Provide the [x, y] coordinate of the cell's center where the given text is located.  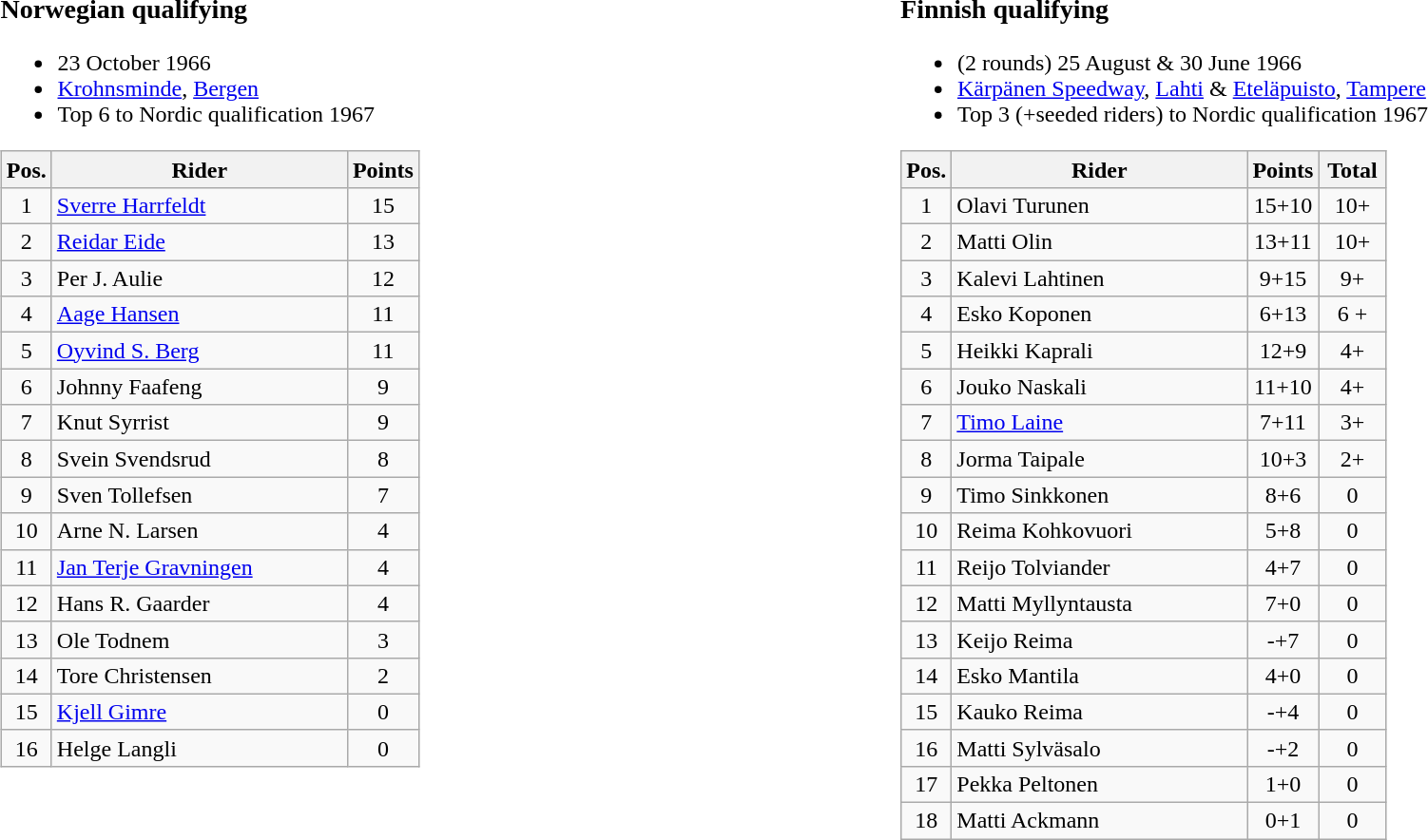
Reijo Tolviander [1099, 567]
Esko Koponen [1099, 315]
Total [1352, 169]
Sven Tollefsen [200, 495]
8+6 [1283, 495]
Hans R. Gaarder [200, 603]
13+11 [1283, 242]
Olavi Turunen [1099, 205]
Tore Christensen [200, 676]
6+13 [1283, 315]
Timo Laine [1099, 423]
12+9 [1283, 351]
Matti Olin [1099, 242]
9+ [1352, 278]
Matti Sylväsalo [1099, 748]
18 [926, 821]
Arne N. Larsen [200, 531]
11+10 [1283, 387]
7+11 [1283, 423]
3+ [1352, 423]
5+8 [1283, 531]
Reidar Eide [200, 242]
1+0 [1283, 784]
Svein Svendsrud [200, 459]
Jorma Taipale [1099, 459]
Pekka Peltonen [1099, 784]
Kalevi Lahtinen [1099, 278]
Oyvind S. Berg [200, 351]
-+4 [1283, 712]
Matti Myllyntausta [1099, 603]
Sverre Harrfeldt [200, 205]
Heikki Kaprali [1099, 351]
Aage Hansen [200, 315]
0+1 [1283, 821]
Reima Kohkovuori [1099, 531]
Keijo Reima [1099, 640]
15+10 [1283, 205]
Jouko Naskali [1099, 387]
4+0 [1283, 676]
Jan Terje Gravningen [200, 567]
17 [926, 784]
7+0 [1283, 603]
Kjell Gimre [200, 712]
Kauko Reima [1099, 712]
6 + [1352, 315]
4+7 [1283, 567]
Esko Mantila [1099, 676]
Knut Syrrist [200, 423]
Helge Langli [200, 748]
Per J. Aulie [200, 278]
-+2 [1283, 748]
Johnny Faafeng [200, 387]
Matti Ackmann [1099, 821]
2+ [1352, 459]
9+15 [1283, 278]
10+3 [1283, 459]
-+7 [1283, 640]
Timo Sinkkonen [1099, 495]
Ole Todnem [200, 640]
